Output the (x, y) coordinate of the center of the cell containing the given text.  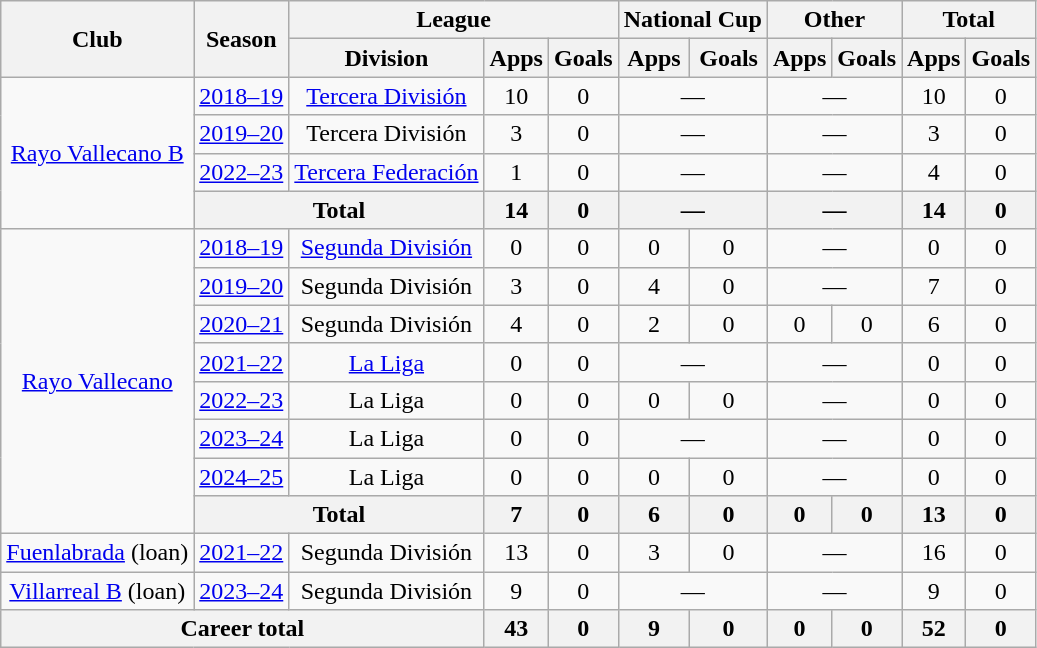
Division (386, 58)
Other (834, 20)
2024–25 (242, 477)
2020–21 (242, 324)
Rayo Vallecano (98, 381)
Career total (242, 629)
League (454, 20)
Fuenlabrada (loan) (98, 553)
Rayo Vallecano B (98, 153)
2 (654, 324)
Club (98, 39)
52 (934, 629)
National Cup (692, 20)
16 (934, 553)
43 (516, 629)
Tercera Federación (386, 172)
Season (242, 39)
1 (516, 172)
Villarreal B (loan) (98, 591)
